From the cell containing the given text, extract its center point as [x, y] coordinate. 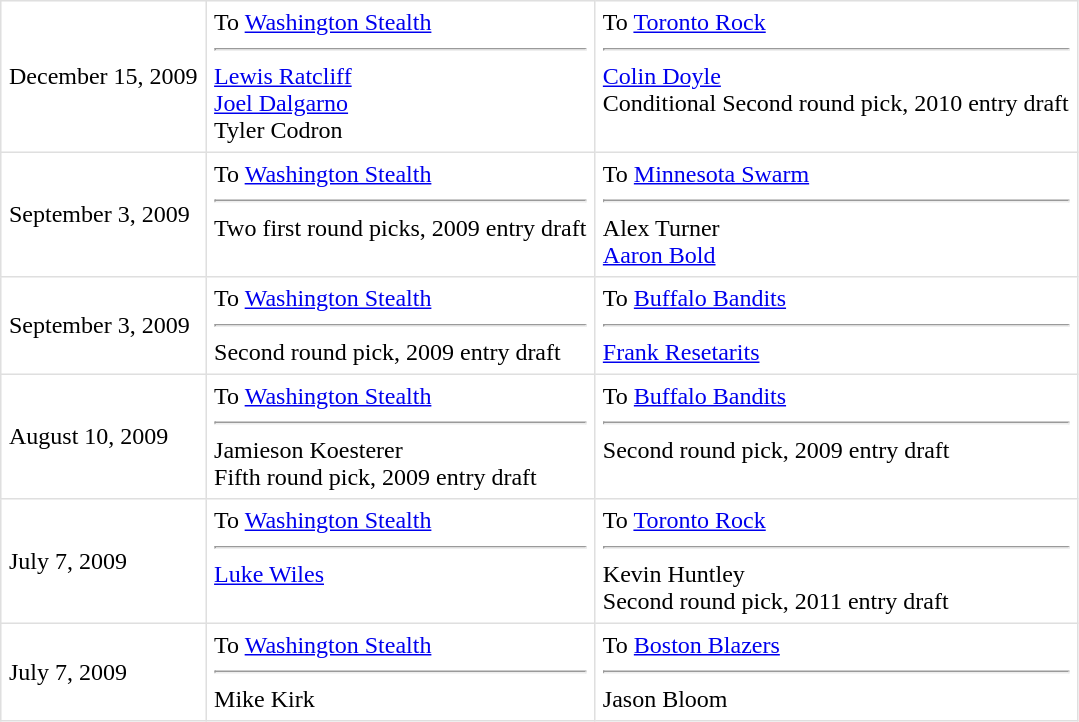
To Boston BlazersJason Bloom [836, 672]
To Toronto RockKevin HuntleySecond round pick, 2011 entry draft [836, 561]
To Washington Stealth Two first round picks, 2009 entry draft [400, 214]
To Minnesota SwarmAlex TurnerAaron Bold [836, 214]
To Toronto Rock Colin DoyleConditional Second round pick, 2010 entry draft [836, 77]
To Washington StealthJamieson KoestererFifth round pick, 2009 entry draft [400, 436]
To Washington Stealth Mike Kirk [400, 672]
December 15, 2009 [104, 77]
August 10, 2009 [104, 436]
To Buffalo Bandits Second round pick, 2009 entry draft [836, 436]
To Buffalo BanditsFrank Resetarits [836, 326]
To Washington Stealth Luke Wiles [400, 561]
To Washington Stealth Lewis RatcliffJoel DalgarnoTyler Codron [400, 77]
To Washington StealthSecond round pick, 2009 entry draft [400, 326]
